Extract the [X, Y] coordinate from the center of the cell holding the provided text.  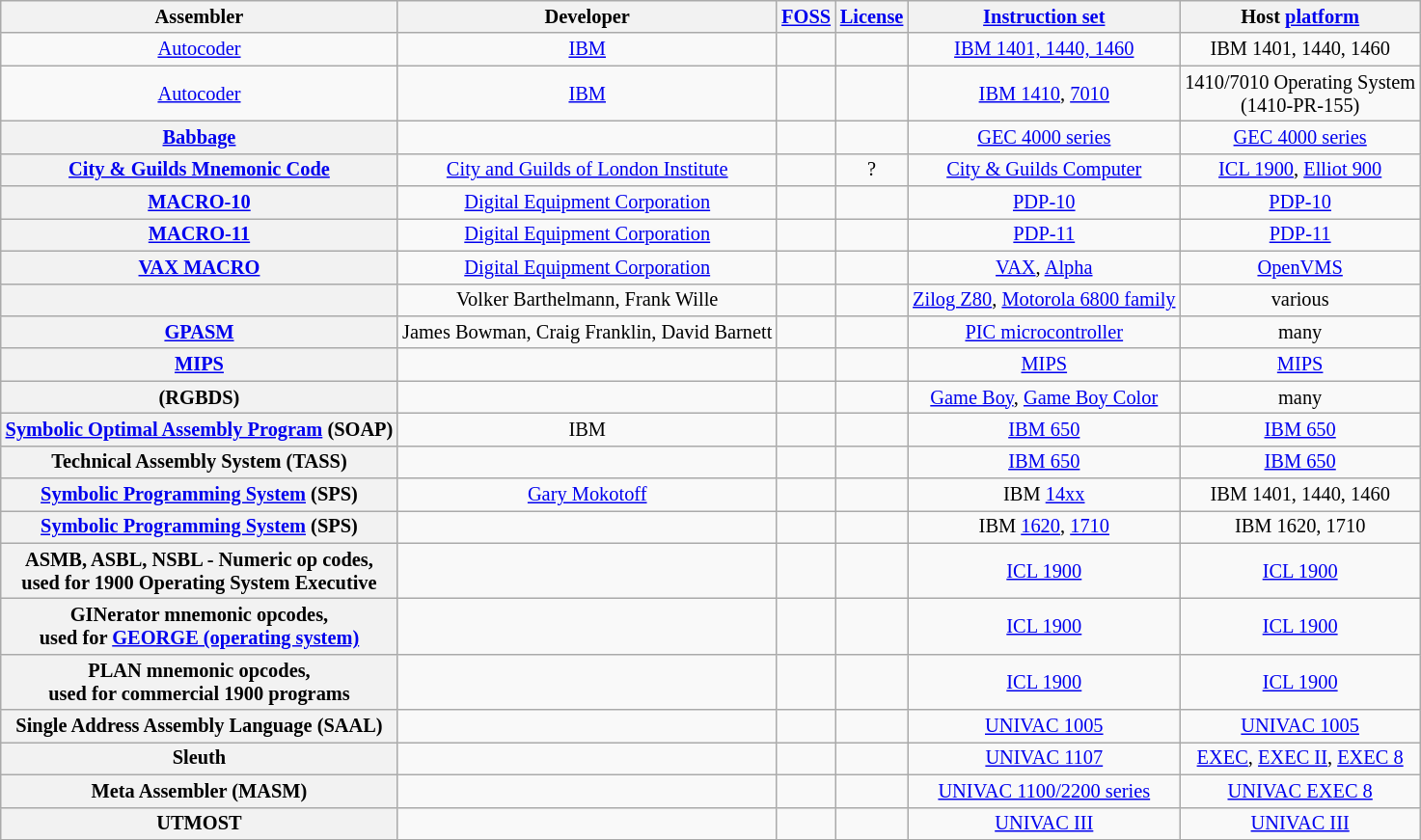
City & Guilds Mnemonic Code [199, 170]
Single Address Assembly Language (SAAL) [199, 726]
Zilog Z80, Motorola 6800 family [1044, 300]
Meta Assembler (MASM) [199, 791]
Developer [587, 16]
Game Boy, Game Boy Color [1044, 397]
UNIVAC EXEC 8 [1300, 791]
PLAN mnemonic opcodes,used for commercial 1900 programs [199, 682]
? [872, 170]
ASMB, ASBL, NSBL - Numeric op codes,used for 1900 Operating System Executive [199, 571]
Babbage [199, 137]
Gary Mokotoff [587, 495]
UNIVAC 1100/2200 series [1044, 791]
MACRO-10 [199, 203]
Technical Assembly System (TASS) [199, 462]
1410/7010 Operating System(1410-PR-155) [1300, 94]
Volker Barthelmann, Frank Wille [587, 300]
Assembler [199, 16]
VAX MACRO [199, 267]
PIC microcontroller [1044, 332]
VAX, Alpha [1044, 267]
GINerator mnemonic opcodes,used for GEORGE (operating system) [199, 626]
FOSS [806, 16]
Host platform [1300, 16]
ICL 1900, Elliot 900 [1300, 170]
UNIVAC 1107 [1044, 758]
IBM 1410, 7010 [1044, 94]
IBM 14xx [1044, 495]
GPASM [199, 332]
(RGBDS) [199, 397]
OpenVMS [1300, 267]
various [1300, 300]
Sleuth [199, 758]
City and Guilds of London Institute [587, 170]
UTMOST [199, 824]
James Bowman, Craig Franklin, David Barnett [587, 332]
EXEC, EXEC II, EXEC 8 [1300, 758]
City & Guilds Computer [1044, 170]
MACRO-11 [199, 234]
License [872, 16]
Instruction set [1044, 16]
Symbolic Optimal Assembly Program (SOAP) [199, 429]
